From the cell containing the given text, extract its center point as [x, y] coordinate. 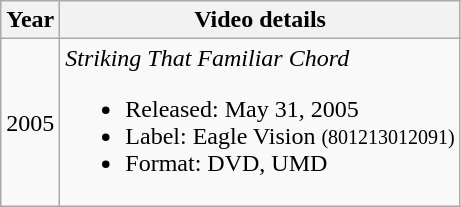
Striking That Familiar ChordReleased: May 31, 2005Label: Eagle Vision (801213012091)Format: DVD, UMD [260, 122]
Video details [260, 20]
Year [30, 20]
2005 [30, 122]
